Detect which cell encompasses the target text, then output its [X, Y] center coordinate. 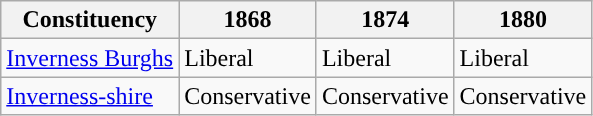
1868 [248, 20]
Inverness-shire [90, 96]
Constituency [90, 20]
Inverness Burghs [90, 58]
1880 [523, 20]
1874 [385, 20]
